Scan for the cell matching the given text and deliver its (X, Y) coordinate at center. 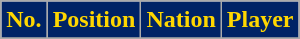
No. (24, 20)
Player (260, 20)
Nation (181, 20)
Position (94, 20)
